Identify which cell holds the provided text, then report its [X, Y] central coordinate. 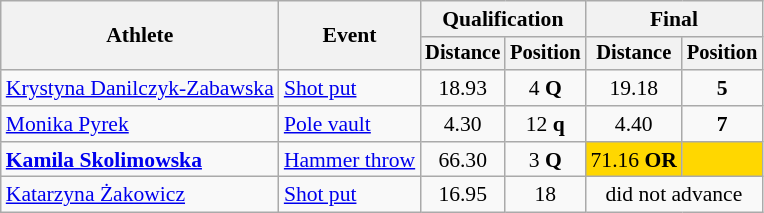
Hammer throw [350, 160]
71.16 OR [633, 160]
19.18 [633, 88]
4.40 [633, 124]
4 Q [545, 88]
4.30 [462, 124]
Krystyna Danilczyk-Zabawska [140, 88]
Final [674, 19]
12 q [545, 124]
3 Q [545, 160]
5 [722, 88]
18 [545, 195]
Athlete [140, 36]
66.30 [462, 160]
Event [350, 36]
18.93 [462, 88]
Pole vault [350, 124]
Katarzyna Żakowicz [140, 195]
Qualification [502, 19]
Monika Pyrek [140, 124]
did not advance [674, 195]
16.95 [462, 195]
Kamila Skolimowska [140, 160]
7 [722, 124]
